From the cell containing the given text, extract its center point as [x, y] coordinate. 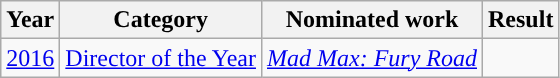
2016 [30, 58]
Director of the Year [161, 58]
Category [161, 20]
Year [30, 20]
Nominated work [372, 20]
Mad Max: Fury Road [372, 58]
Result [521, 20]
